Determine the (X, Y) coordinate at the center of the cell enclosing the given text.  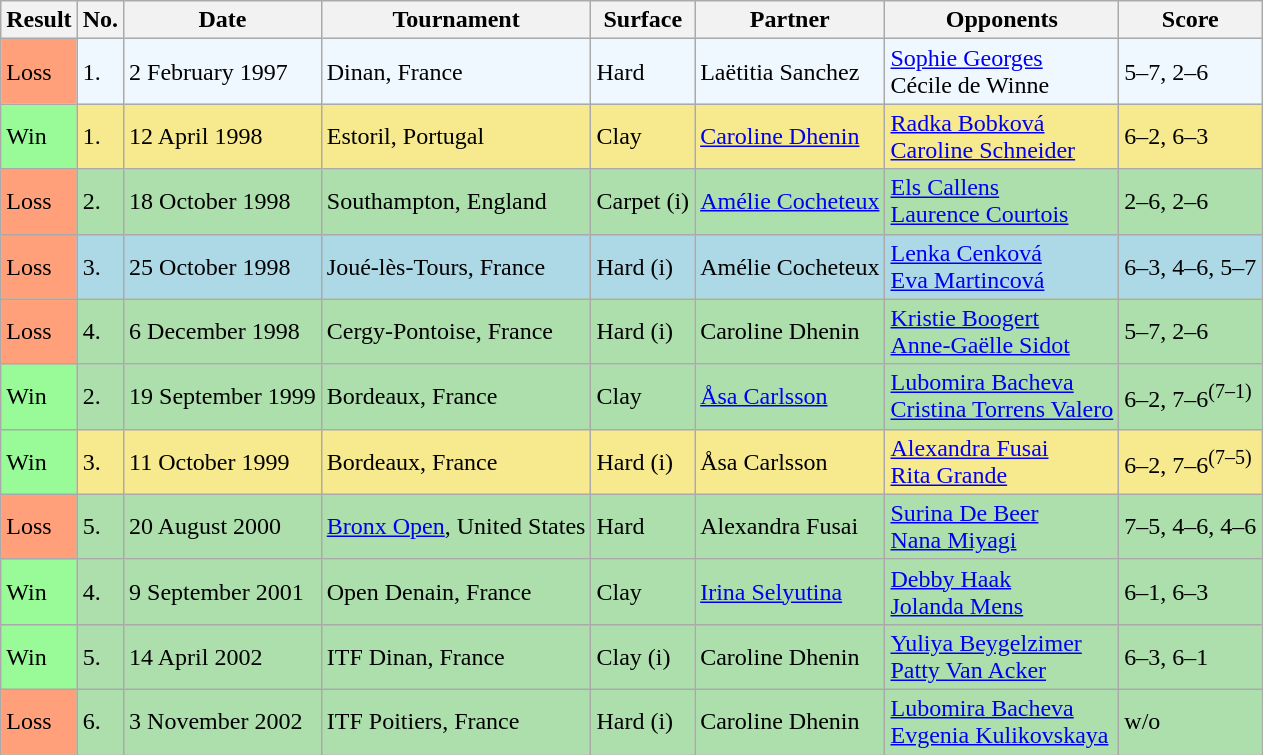
Surface (643, 20)
Estoril, Portugal (456, 136)
2 February 1997 (223, 72)
w/o (1190, 722)
6–2, 6–3 (1190, 136)
Tournament (456, 20)
12 April 1998 (223, 136)
Lenka Cenková Eva Martincová (1002, 266)
Bronx Open, United States (456, 526)
Alexandra Fusai Rita Grande (1002, 462)
Yuliya Beygelzimer Patty Van Acker (1002, 656)
6. (100, 722)
Els Callens Laurence Courtois (1002, 202)
Dinan, France (456, 72)
19 September 1999 (223, 396)
6–2, 7–6(7–1) (1190, 396)
6–1, 6–3 (1190, 592)
Open Denain, France (456, 592)
2–6, 2–6 (1190, 202)
Debby Haak Jolanda Mens (1002, 592)
Lubomira Bacheva Cristina Torrens Valero (1002, 396)
18 October 1998 (223, 202)
3 November 2002 (223, 722)
Cergy-Pontoise, France (456, 332)
Score (1190, 20)
Partner (790, 20)
Joué-lès-Tours, France (456, 266)
Radka Bobková Caroline Schneider (1002, 136)
Sophie Georges Cécile de Winne (1002, 72)
Date (223, 20)
Alexandra Fusai (790, 526)
25 October 1998 (223, 266)
7–5, 4–6, 4–6 (1190, 526)
Result (39, 20)
6–2, 7–6(7–5) (1190, 462)
6–3, 4–6, 5–7 (1190, 266)
Irina Selyutina (790, 592)
Opponents (1002, 20)
Lubomira Bacheva Evgenia Kulikovskaya (1002, 722)
Kristie Boogert Anne-Gaëlle Sidot (1002, 332)
14 April 2002 (223, 656)
Surina De Beer Nana Miyagi (1002, 526)
ITF Poitiers, France (456, 722)
6–3, 6–1 (1190, 656)
No. (100, 20)
Carpet (i) (643, 202)
Laëtitia Sanchez (790, 72)
ITF Dinan, France (456, 656)
Clay (i) (643, 656)
11 October 1999 (223, 462)
Southampton, England (456, 202)
6 December 1998 (223, 332)
20 August 2000 (223, 526)
9 September 2001 (223, 592)
